Return (x, y) of the center of cell containing provided text 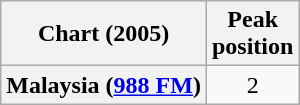
Chart (2005) (104, 34)
Peak position (252, 34)
2 (252, 85)
Malaysia (988 FM) (104, 85)
